Find where the given text appears and provide that cell's center as [X, Y] coordinate. 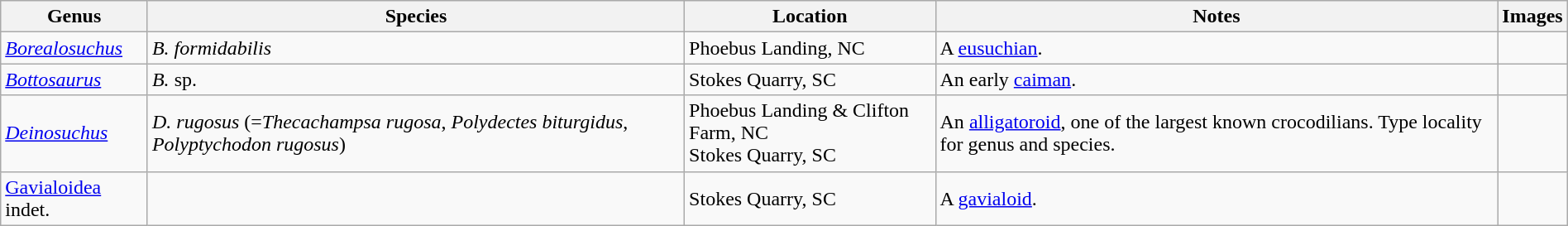
Location [810, 17]
Images [1532, 17]
An alligatoroid, one of the largest known crocodilians. Type locality for genus and species. [1217, 133]
Phoebus Landing & Clifton Farm, NCStokes Quarry, SC [810, 133]
B. formidabilis [415, 48]
An early caiman. [1217, 79]
D. rugosus (=Thecachampsa rugosa, Polydectes biturgidus, Polyptychodon rugosus) [415, 133]
Genus [74, 17]
Notes [1217, 17]
Deinosuchus [74, 133]
Gavialoidea indet. [74, 199]
A eusuchian. [1217, 48]
Phoebus Landing, NC [810, 48]
Bottosaurus [74, 79]
Species [415, 17]
Borealosuchus [74, 48]
A gavialoid. [1217, 199]
B. sp. [415, 79]
